Find where the given text appears and provide that cell's center as [x, y] coordinate. 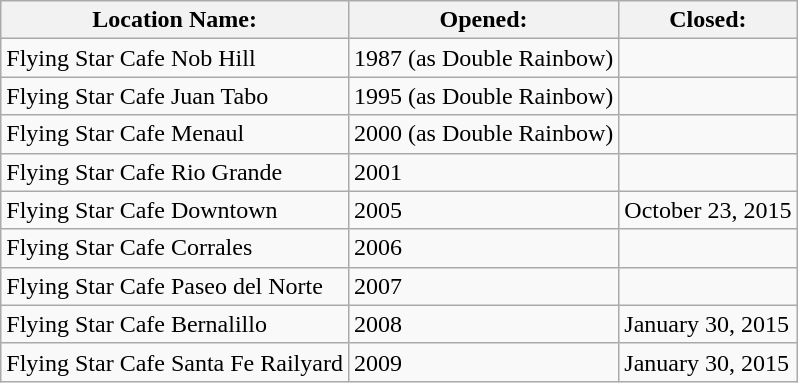
2007 [483, 286]
Flying Star Cafe Downtown [175, 210]
2006 [483, 248]
Flying Star Cafe Juan Tabo [175, 96]
2001 [483, 172]
Flying Star Cafe Santa Fe Railyard [175, 362]
2005 [483, 210]
2000 (as Double Rainbow) [483, 134]
Flying Star Cafe Rio Grande [175, 172]
Closed: [708, 20]
Flying Star Cafe Bernalillo [175, 324]
October 23, 2015 [708, 210]
2009 [483, 362]
1995 (as Double Rainbow) [483, 96]
Flying Star Cafe Menaul [175, 134]
Flying Star Cafe Corrales [175, 248]
1987 (as Double Rainbow) [483, 58]
Opened: [483, 20]
2008 [483, 324]
Location Name: [175, 20]
Flying Star Cafe Nob Hill [175, 58]
Flying Star Cafe Paseo del Norte [175, 286]
